Capture the cell that displays the provided text and extract its [x, y] central coordinate. 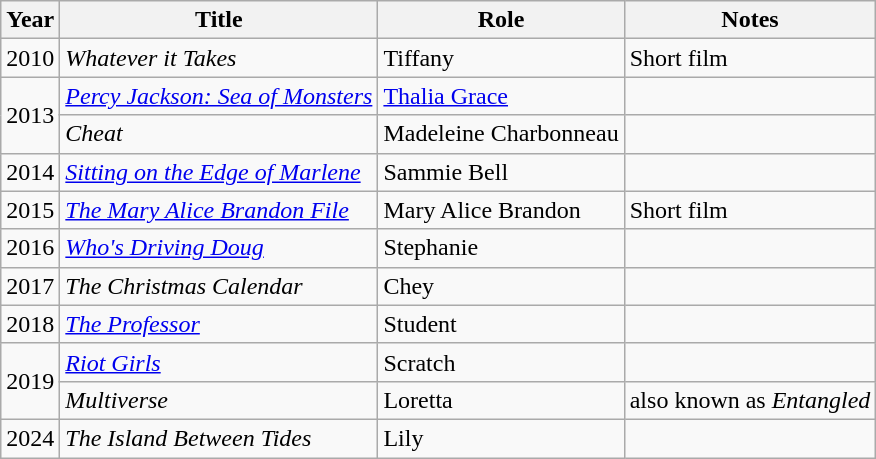
Year [30, 20]
Lily [501, 438]
2010 [30, 58]
2013 [30, 115]
Loretta [501, 400]
Multiverse [219, 400]
Notes [750, 20]
Sitting on the Edge of Marlene [219, 172]
The Professor [219, 324]
2024 [30, 438]
2018 [30, 324]
2016 [30, 248]
also known as Entangled [750, 400]
Thalia Grace [501, 96]
Percy Jackson: Sea of Monsters [219, 96]
Role [501, 20]
2015 [30, 210]
Whatever it Takes [219, 58]
2017 [30, 286]
Madeleine Charbonneau [501, 134]
Title [219, 20]
The Mary Alice Brandon File [219, 210]
2019 [30, 381]
Mary Alice Brandon [501, 210]
Stephanie [501, 248]
Chey [501, 286]
Scratch [501, 362]
Tiffany [501, 58]
Cheat [219, 134]
Student [501, 324]
Sammie Bell [501, 172]
The Island Between Tides [219, 438]
Who's Driving Doug [219, 248]
The Christmas Calendar [219, 286]
Riot Girls [219, 362]
2014 [30, 172]
